Scan for the cell matching the given text and deliver its (x, y) coordinate at center. 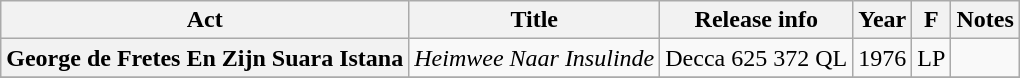
1976 (882, 58)
Title (534, 20)
Heimwee Naar Insulinde (534, 58)
Year (882, 20)
Decca 625 372 QL (756, 58)
Act (205, 20)
F (932, 20)
George de Fretes En Zijn Suara Istana (205, 58)
LP (932, 58)
Release info (756, 20)
Notes (985, 20)
